Return [x, y] of the center of cell containing provided text 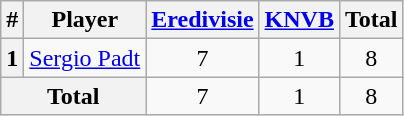
KNVB [299, 20]
Sergio Padt [85, 58]
# [12, 20]
Eredivisie [202, 20]
Player [85, 20]
